Detect which cell encompasses the target text, then output its (x, y) center coordinate. 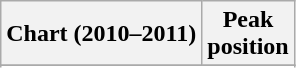
Peakposition (248, 34)
Chart (2010–2011) (102, 34)
